Scan for the cell matching the given text and deliver its [X, Y] coordinate at center. 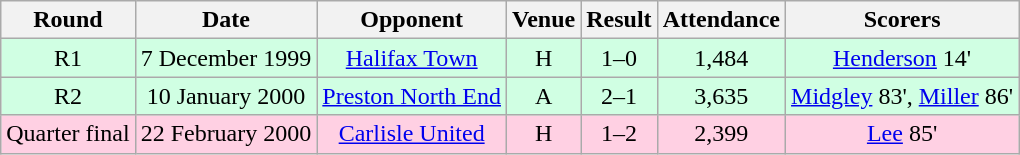
Quarter final [68, 134]
Halifax Town [412, 58]
Scorers [902, 20]
22 February 2000 [226, 134]
1,484 [721, 58]
2–1 [619, 96]
2,399 [721, 134]
R1 [68, 58]
Round [68, 20]
Attendance [721, 20]
Midgley 83', Miller 86' [902, 96]
Result [619, 20]
Opponent [412, 20]
1–2 [619, 134]
Date [226, 20]
7 December 1999 [226, 58]
3,635 [721, 96]
Lee 85' [902, 134]
Preston North End [412, 96]
1–0 [619, 58]
Venue [544, 20]
10 January 2000 [226, 96]
A [544, 96]
R2 [68, 96]
Carlisle United [412, 134]
Henderson 14' [902, 58]
